Pinpoint the cell where the given text exists, returning its [x, y] midpoint coordinate. 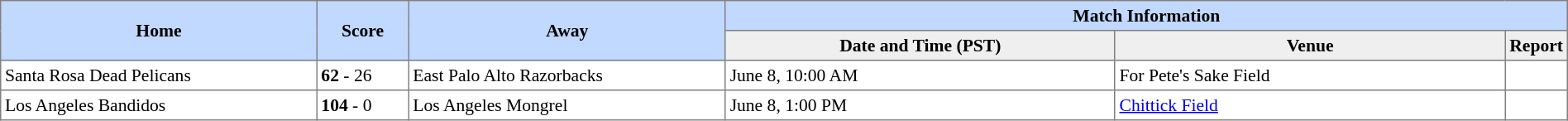
June 8, 10:00 AM [920, 75]
Away [567, 31]
Match Information [1146, 16]
Date and Time (PST) [920, 46]
104 - 0 [362, 105]
Santa Rosa Dead Pelicans [159, 75]
For Pete's Sake Field [1310, 75]
Report [1537, 46]
Home [159, 31]
Los Angeles Bandidos [159, 105]
Venue [1310, 46]
62 - 26 [362, 75]
East Palo Alto Razorbacks [567, 75]
June 8, 1:00 PM [920, 105]
Los Angeles Mongrel [567, 105]
Chittick Field [1310, 105]
Score [362, 31]
